Scan for the cell matching the given text and deliver its [X, Y] coordinate at center. 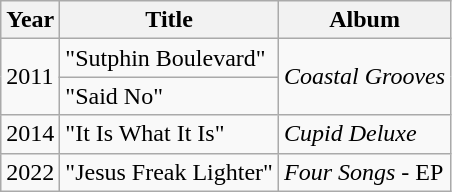
Coastal Grooves [364, 77]
2022 [30, 172]
Album [364, 20]
2011 [30, 77]
Four Songs - EP [364, 172]
Cupid Deluxe [364, 134]
"Said No" [170, 96]
"It Is What It Is" [170, 134]
Year [30, 20]
2014 [30, 134]
"Jesus Freak Lighter" [170, 172]
"Sutphin Boulevard" [170, 58]
Title [170, 20]
